For the text-containing cell, return its midpoint in (x, y) coordinate format. 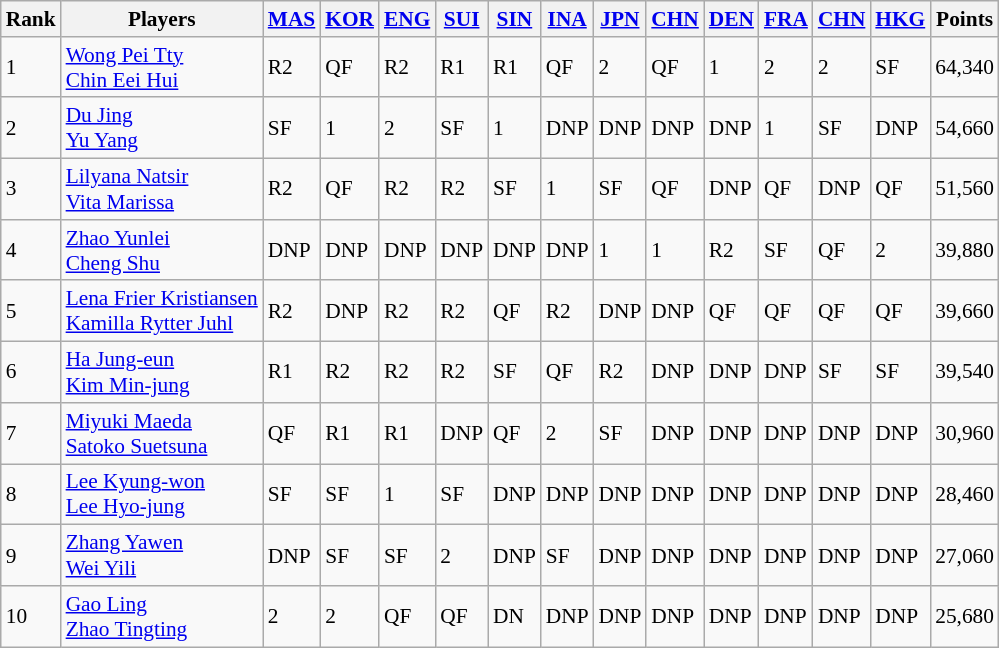
Ha Jung-eun Kim Min-jung (162, 372)
10 (31, 616)
MAS (292, 19)
51,560 (964, 190)
3 (31, 190)
5 (31, 312)
27,060 (964, 556)
4 (31, 250)
Zhao Yunlei Cheng Shu (162, 250)
Lee Kyung-won Lee Hyo-jung (162, 494)
Zhang Yawen Wei Yili (162, 556)
Du Jing Yu Yang (162, 128)
Gao Ling Zhao Tingting (162, 616)
64,340 (964, 68)
SUI (462, 19)
Lena Frier Kristiansen Kamilla Rytter Juhl (162, 312)
28,460 (964, 494)
KOR (350, 19)
FRA (786, 19)
DN (514, 616)
ENG (407, 19)
Wong Pei Tty Chin Eei Hui (162, 68)
HKG (900, 19)
6 (31, 372)
INA (568, 19)
39,540 (964, 372)
Miyuki Maeda Satoko Suetsuna (162, 434)
SIN (514, 19)
Players (162, 19)
25,680 (964, 616)
DEN (732, 19)
Lilyana Natsir Vita Marissa (162, 190)
39,880 (964, 250)
JPN (620, 19)
30,960 (964, 434)
7 (31, 434)
39,660 (964, 312)
54,660 (964, 128)
9 (31, 556)
8 (31, 494)
Rank (31, 19)
Points (964, 19)
